Detect which cell encompasses the target text, then output its (X, Y) center coordinate. 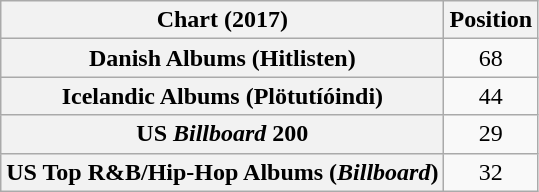
32 (491, 172)
29 (491, 134)
US Top R&B/Hip-Hop Albums (Billboard) (222, 172)
US Billboard 200 (222, 134)
Icelandic Albums (Plötutíóindi) (222, 96)
Chart (2017) (222, 20)
Danish Albums (Hitlisten) (222, 58)
68 (491, 58)
44 (491, 96)
Position (491, 20)
